Find where the given text appears and provide that cell's center as (x, y) coordinate. 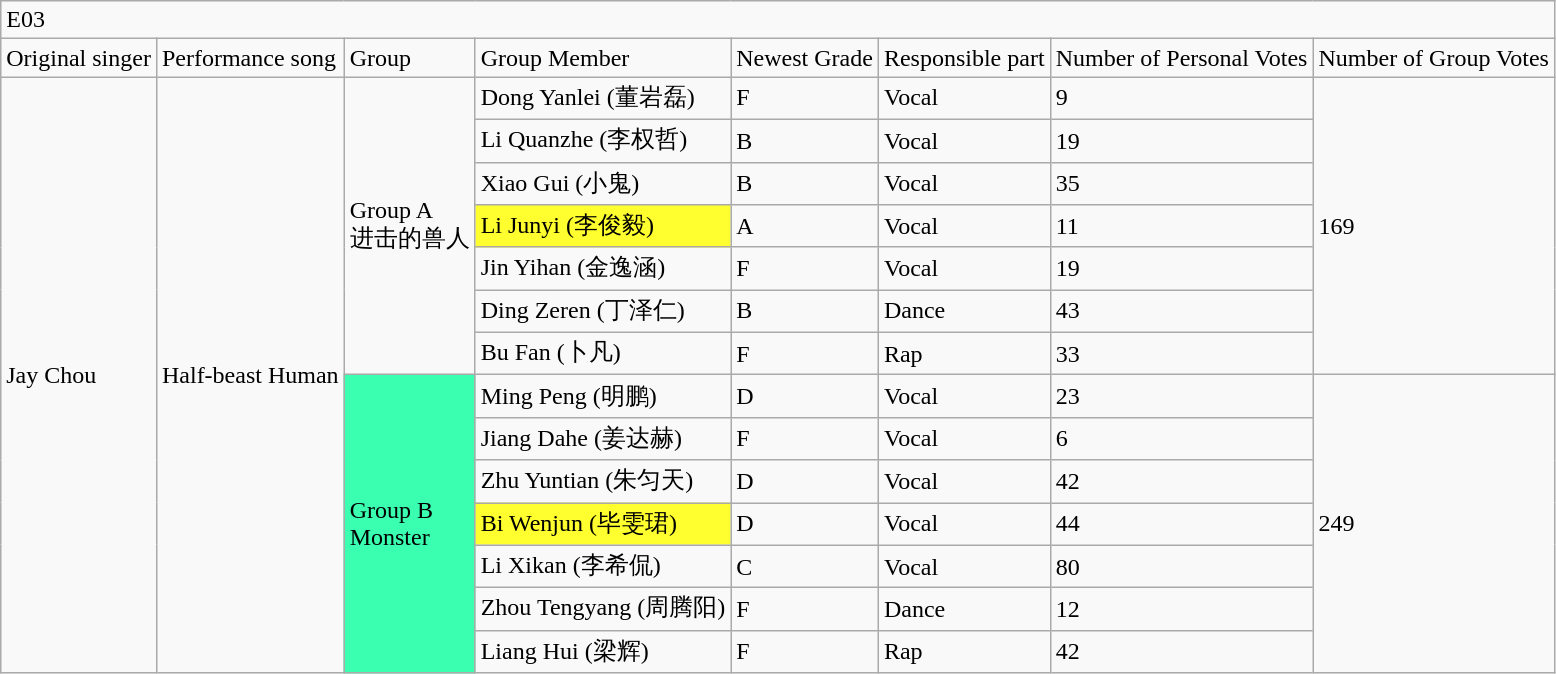
Number of Group Votes (1434, 58)
169 (1434, 226)
12 (1182, 610)
Bi Wenjun (毕雯珺) (603, 524)
Li Xikan (李希侃) (603, 566)
Zhou Tengyang (周腾阳) (603, 610)
Jin Yihan (金逸涵) (603, 268)
Jay Chou (79, 375)
Ding Zeren (丁泽仁) (603, 312)
Newest Grade (805, 58)
43 (1182, 312)
C (805, 566)
Li Junyi (李俊毅) (603, 226)
Group BMonster (410, 524)
Xiao Gui (小鬼) (603, 184)
Group A进击的兽人 (410, 226)
Jiang Dahe (姜达赫) (603, 438)
Group Member (603, 58)
44 (1182, 524)
249 (1434, 524)
Zhu Yuntian (朱匀天) (603, 482)
Half-beast Human (250, 375)
11 (1182, 226)
Number of Personal Votes (1182, 58)
23 (1182, 396)
Liang Hui (梁辉) (603, 652)
Bu Fan (卜凡) (603, 354)
A (805, 226)
Original singer (79, 58)
Li Quanzhe (李权哲) (603, 140)
Group (410, 58)
33 (1182, 354)
6 (1182, 438)
Performance song (250, 58)
9 (1182, 98)
E03 (778, 20)
Responsible part (964, 58)
Ming Peng (明鹏) (603, 396)
80 (1182, 566)
Dong Yanlei (董岩磊) (603, 98)
35 (1182, 184)
